From the cell containing the given text, extract its center point as (x, y) coordinate. 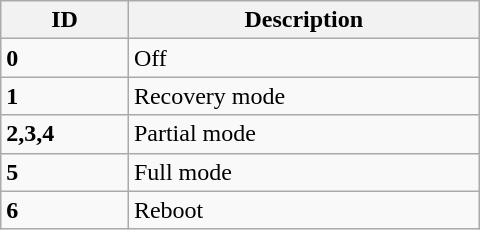
1 (65, 96)
0 (65, 58)
Full mode (304, 172)
Recovery mode (304, 96)
2,3,4 (65, 134)
Partial mode (304, 134)
5 (65, 172)
ID (65, 20)
Description (304, 20)
Reboot (304, 210)
Off (304, 58)
6 (65, 210)
